For the text-containing cell, return its midpoint in (X, Y) coordinate format. 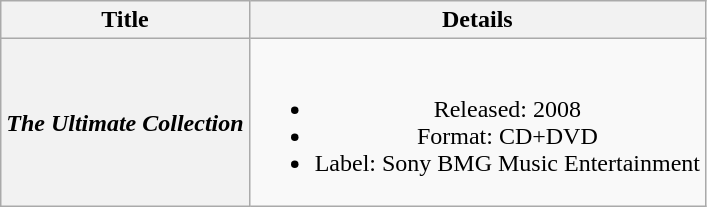
The Ultimate Collection (125, 122)
Title (125, 20)
Released: 2008Format: CD+DVDLabel: Sony BMG Music Entertainment (477, 122)
Details (477, 20)
